Extract the [x, y] coordinate from the center of the cell holding the provided text.  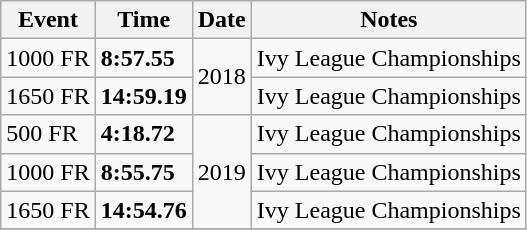
Notes [388, 20]
2018 [222, 77]
500 FR [48, 134]
14:54.76 [144, 210]
14:59.19 [144, 96]
4:18.72 [144, 134]
8:57.55 [144, 58]
Date [222, 20]
Time [144, 20]
Event [48, 20]
8:55.75 [144, 172]
2019 [222, 172]
